Output the (x, y) coordinate of the center of the cell containing the given text.  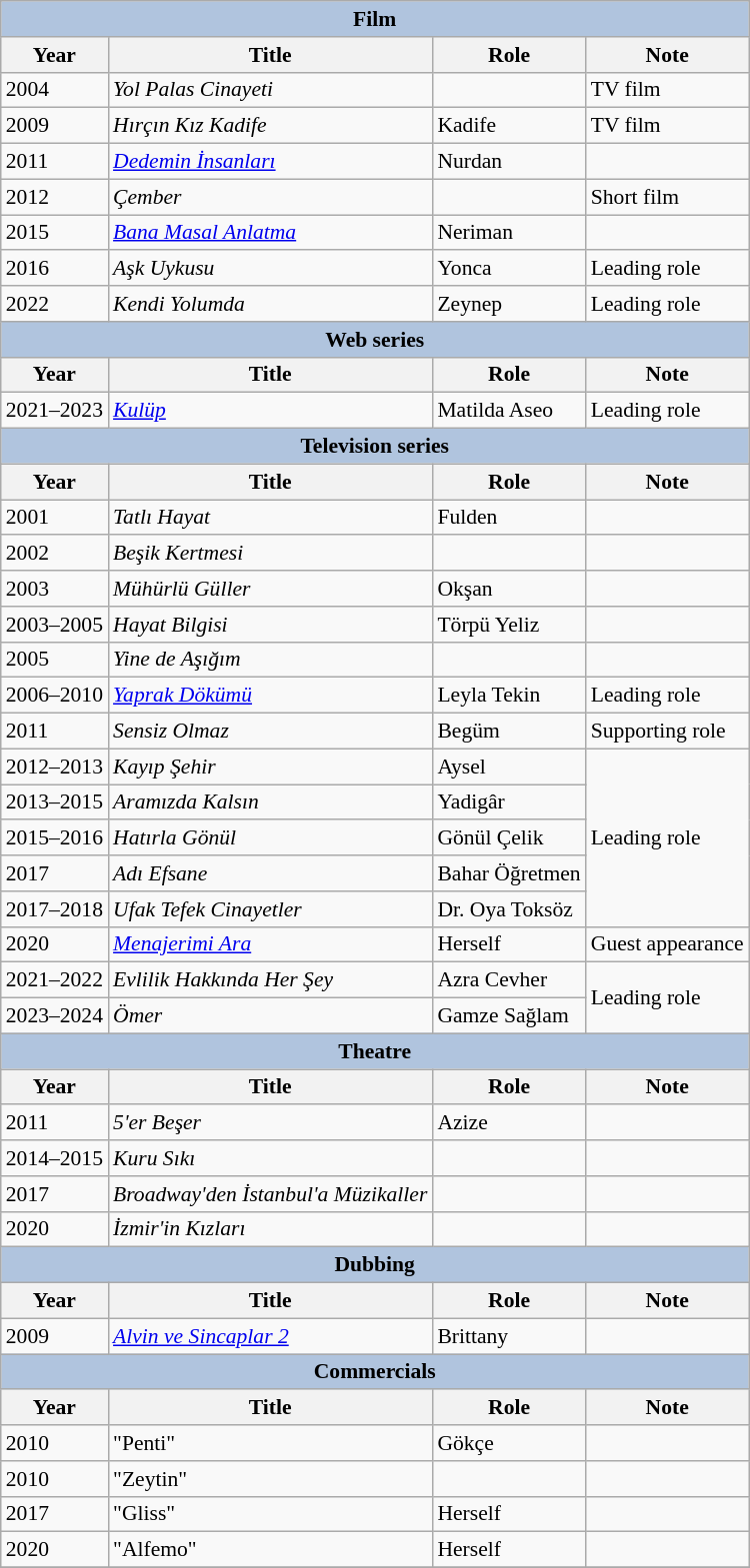
2006–2010 (54, 696)
Dedemin İnsanları (270, 162)
İzmir'in Kızları (270, 1229)
Nurdan (508, 162)
Azize (508, 1123)
Television series (375, 447)
Hırçın Kız Kadife (270, 126)
2021–2023 (54, 411)
2014–2015 (54, 1158)
Aramızda Kalsın (270, 802)
2022 (54, 304)
2017–2018 (54, 909)
Hatırla Gönül (270, 838)
Ömer (270, 1016)
Begüm (508, 732)
Alvin ve Sincaplar 2 (270, 1336)
Aşk Uykusu (270, 269)
Gönül Çelik (508, 838)
Azra Cevher (508, 980)
Theatre (375, 1051)
Çember (270, 197)
2012–2013 (54, 767)
"Alfemo" (270, 1550)
Commercials (375, 1372)
Gökçe (508, 1443)
Web series (375, 340)
Bana Masal Anlatma (270, 233)
Gamze Sağlam (508, 1016)
5'er Beşer (270, 1123)
Kulüp (270, 411)
Kayıp Şehir (270, 767)
Beşik Kertmesi (270, 554)
Zeynep (508, 304)
Dubbing (375, 1265)
Aysel (508, 767)
Supporting role (668, 732)
Mühürlü Güller (270, 589)
Evlilik Hakkında Her Şey (270, 980)
2023–2024 (54, 1016)
2001 (54, 518)
Broadway'den İstanbul'a Müzikaller (270, 1194)
Guest appearance (668, 944)
Törpü Yeliz (508, 625)
Short film (668, 197)
Neriman (508, 233)
Brittany (508, 1336)
2015 (54, 233)
2021–2022 (54, 980)
Ufak Tefek Cinayetler (270, 909)
Yaprak Dökümü (270, 696)
2002 (54, 554)
Tatlı Hayat (270, 518)
Yol Palas Cinayeti (270, 90)
2003 (54, 589)
"Zeytin" (270, 1479)
Yonca (508, 269)
2013–2015 (54, 802)
Matilda Aseo (508, 411)
Sensiz Olmaz (270, 732)
Kendi Yolumda (270, 304)
"Gliss" (270, 1514)
Hayat Bilgisi (270, 625)
Dr. Oya Toksöz (508, 909)
Yine de Aşığım (270, 660)
2005 (54, 660)
"Penti" (270, 1443)
Bahar Öğretmen (508, 873)
Yadigâr (508, 802)
2012 (54, 197)
Fulden (508, 518)
Leyla Tekin (508, 696)
Menajerimi Ara (270, 944)
Kadife (508, 126)
Kuru Sıkı (270, 1158)
Adı Efsane (270, 873)
2003–2005 (54, 625)
Okşan (508, 589)
2015–2016 (54, 838)
2016 (54, 269)
2004 (54, 90)
Film (375, 19)
